Determine the [X, Y] coordinate at the center of the cell enclosing the given text.  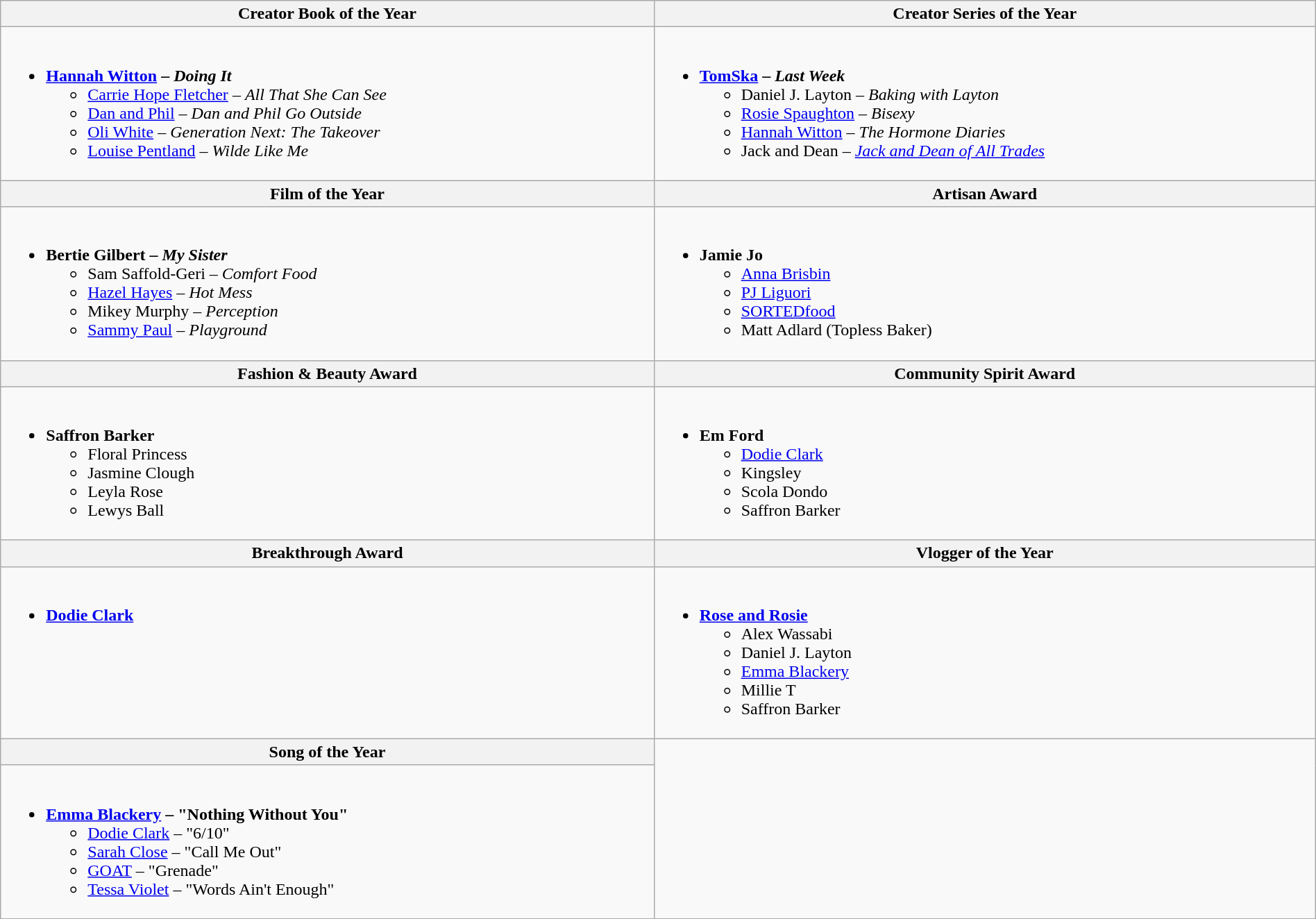
Em FordDodie ClarkKingsleyScola DondoSaffron Barker [984, 464]
Creator Series of the Year [984, 14]
Creator Book of the Year [328, 14]
Bertie Gilbert – My Sister Sam Saffold-Geri – Comfort FoodHazel Hayes – Hot MessMikey Murphy – PerceptionSammy Paul – Playground [328, 283]
Vlogger of the Year [984, 553]
Film of the Year [328, 194]
Emma Blackery – "Nothing Without You"Dodie Clark – "6/10"Sarah Close – "Call Me Out"GOAT – "Grenade"Tessa Violet – "Words Ain't Enough" [328, 841]
Saffron BarkerFloral PrincessJasmine CloughLeyla RoseLewys Ball [328, 464]
Artisan Award [984, 194]
Breakthrough Award [328, 553]
Rose and RosieAlex WassabiDaniel J. LaytonEmma BlackeryMillie TSaffron Barker [984, 652]
Community Spirit Award [984, 373]
Fashion & Beauty Award [328, 373]
Jamie JoAnna BrisbinPJ LiguoriSORTEDfoodMatt Adlard (Topless Baker) [984, 283]
Dodie Clark [328, 652]
Song of the Year [328, 752]
